Search for the cell housing the specified text and yield its [X, Y] center coordinate. 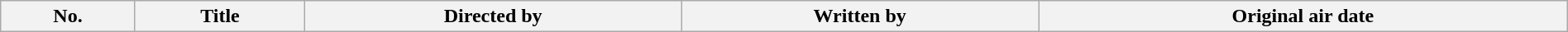
Written by [860, 16]
Title [220, 16]
No. [68, 16]
Original air date [1303, 16]
Directed by [493, 16]
